Output the (x, y) coordinate of the center of the cell containing the given text.  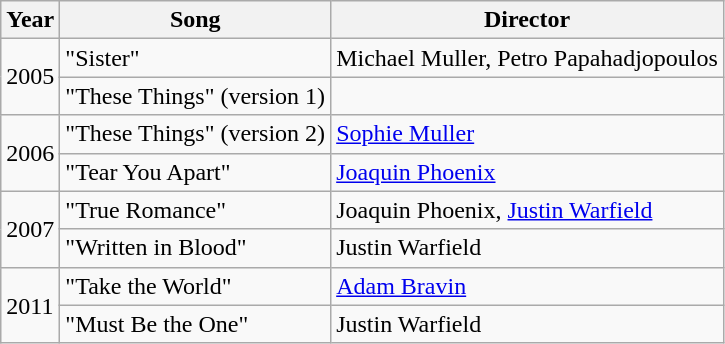
Director (528, 20)
2007 (30, 229)
Michael Muller, Petro Papahadjopoulos (528, 58)
"True Romance" (196, 210)
Joaquin Phoenix, Justin Warfield (528, 210)
Sophie Muller (528, 134)
Song (196, 20)
"Sister" (196, 58)
2006 (30, 153)
"Take the World" (196, 286)
2005 (30, 77)
Adam Bravin (528, 286)
"These Things" (version 2) (196, 134)
"Written in Blood" (196, 248)
Year (30, 20)
2011 (30, 305)
"Tear You Apart" (196, 172)
"Must Be the One" (196, 324)
"These Things" (version 1) (196, 96)
Joaquin Phoenix (528, 172)
